Identify which cell holds the provided text, then report its [X, Y] central coordinate. 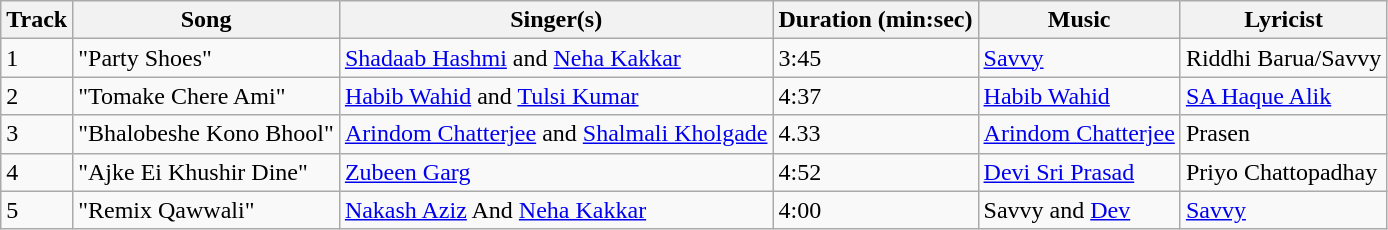
"Party Shoes" [206, 58]
Riddhi Barua/Savvy [1283, 58]
4 [37, 172]
4:00 [876, 210]
4:52 [876, 172]
Duration (min:sec) [876, 20]
Habib Wahid and Tulsi Kumar [556, 96]
"Remix Qawwali" [206, 210]
1 [37, 58]
Arindom Chatterjee and Shalmali Kholgade [556, 134]
Singer(s) [556, 20]
4.33 [876, 134]
3:45 [876, 58]
4:37 [876, 96]
Devi Sri Prasad [1079, 172]
Habib Wahid [1079, 96]
Track [37, 20]
"Bhalobeshe Kono Bhool" [206, 134]
2 [37, 96]
Prasen [1283, 134]
Priyo Chattopadhay [1283, 172]
SA Haque Alik [1283, 96]
Arindom Chatterjee [1079, 134]
"Ajke Ei Khushir Dine" [206, 172]
Lyricist [1283, 20]
Shadaab Hashmi and Neha Kakkar [556, 58]
Savvy and Dev [1079, 210]
Zubeen Garg [556, 172]
Nakash Aziz And Neha Kakkar [556, 210]
Music [1079, 20]
"Tomake Chere Ami" [206, 96]
Song [206, 20]
3 [37, 134]
5 [37, 210]
